Extract the (x, y) coordinate from the center of the cell holding the provided text.  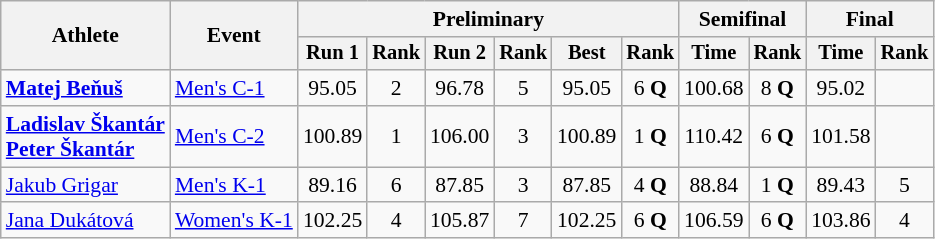
Event (234, 36)
2 (396, 88)
Preliminary (488, 19)
Matej Beňuš (86, 88)
Jakub Grigar (86, 185)
103.86 (840, 221)
Men's C-2 (234, 136)
Men's C-1 (234, 88)
Athlete (86, 36)
8 Q (778, 88)
96.78 (460, 88)
89.43 (840, 185)
Run 1 (332, 54)
110.42 (714, 136)
Best (586, 54)
Ladislav ŠkantárPeter Škantár (86, 136)
4 Q (650, 185)
Run 2 (460, 54)
7 (523, 221)
100.68 (714, 88)
Jana Dukátová (86, 221)
88.84 (714, 185)
89.16 (332, 185)
1 (396, 136)
106.00 (460, 136)
Men's K-1 (234, 185)
Women's K-1 (234, 221)
Final (870, 19)
6 (396, 185)
Semifinal (742, 19)
95.02 (840, 88)
105.87 (460, 221)
101.58 (840, 136)
106.59 (714, 221)
